Provide the (x, y) coordinate of the cell's center where the given text is located.  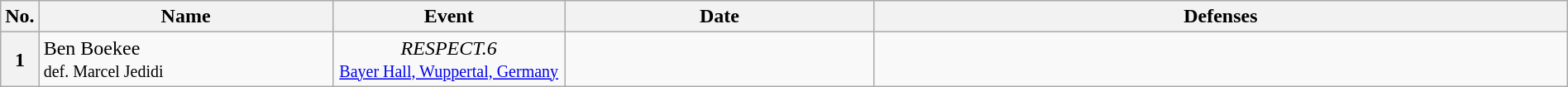
Defenses (1221, 17)
Ben Boekeedef. Marcel Jedidi (185, 60)
Date (719, 17)
Event (448, 17)
Name (185, 17)
1 (20, 60)
No. (20, 17)
RESPECT.6Bayer Hall, Wuppertal, Germany (448, 60)
